Return [X, Y] of the center of cell containing provided text 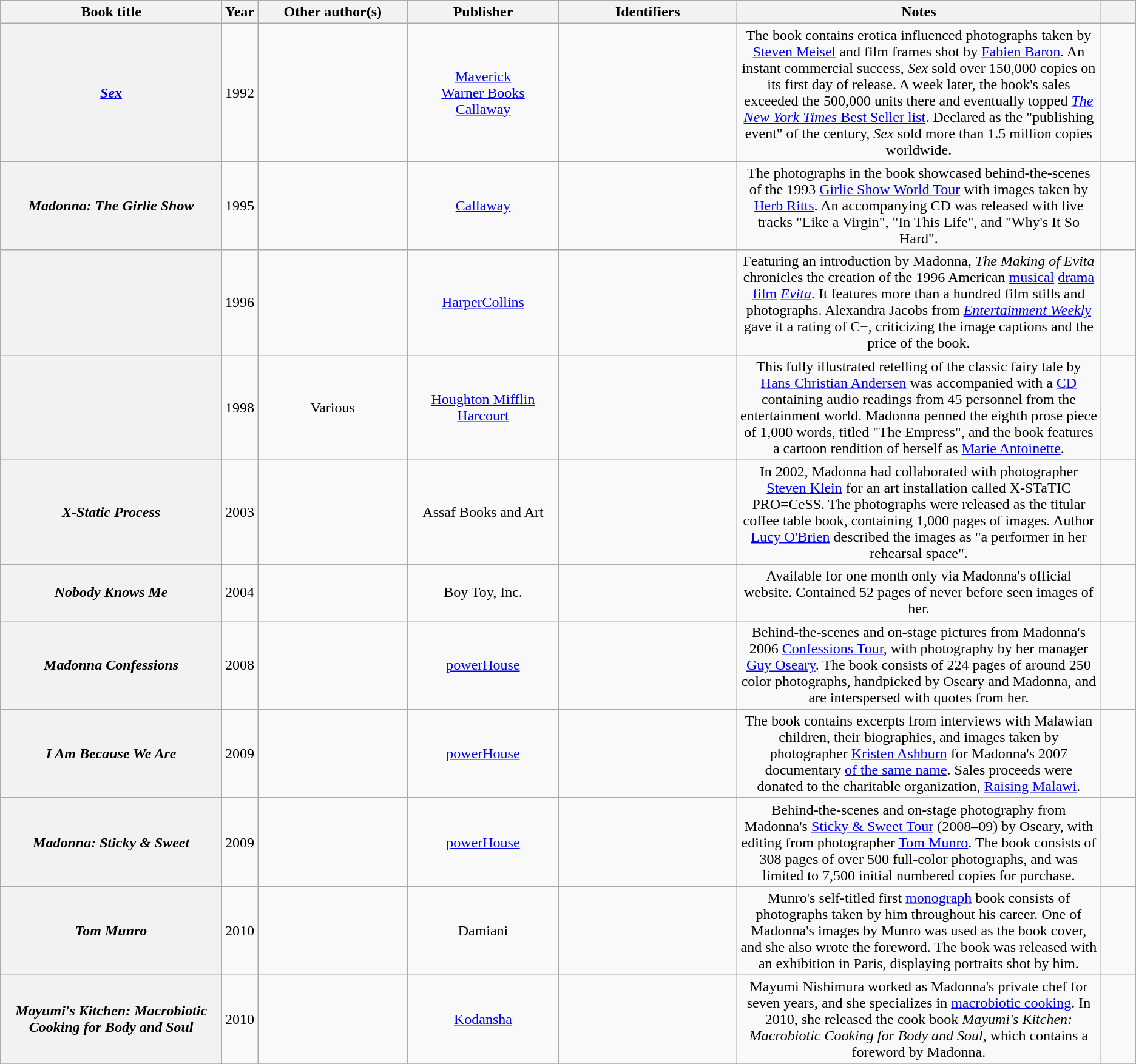
2008 [240, 665]
Maverick Warner BooksCallaway [483, 92]
Available for one month only via Madonna's official website. Contained 52 pages of never before seen images of her. [919, 593]
HarperCollins [483, 302]
Notes [919, 12]
Madonna Confessions [112, 665]
Damiani [483, 931]
Assaf Books and Art [483, 512]
Various [333, 408]
Identifiers [647, 12]
I Am Because We Are [112, 753]
Houghton Mifflin Harcourt [483, 408]
2003 [240, 512]
Madonna: The Girlie Show [112, 206]
1995 [240, 206]
Kodansha [483, 1019]
Publisher [483, 12]
2004 [240, 593]
X-Static Process [112, 512]
Callaway [483, 206]
Mayumi's Kitchen: Macrobiotic Cooking for Body and Soul [112, 1019]
Boy Toy, Inc. [483, 593]
1996 [240, 302]
Sex [112, 92]
Tom Munro [112, 931]
1998 [240, 408]
Book title [112, 12]
Year [240, 12]
1992 [240, 92]
Nobody Knows Me [112, 593]
Madonna: Sticky & Sweet [112, 842]
Other author(s) [333, 12]
